Detect which cell encompasses the target text, then output its [x, y] center coordinate. 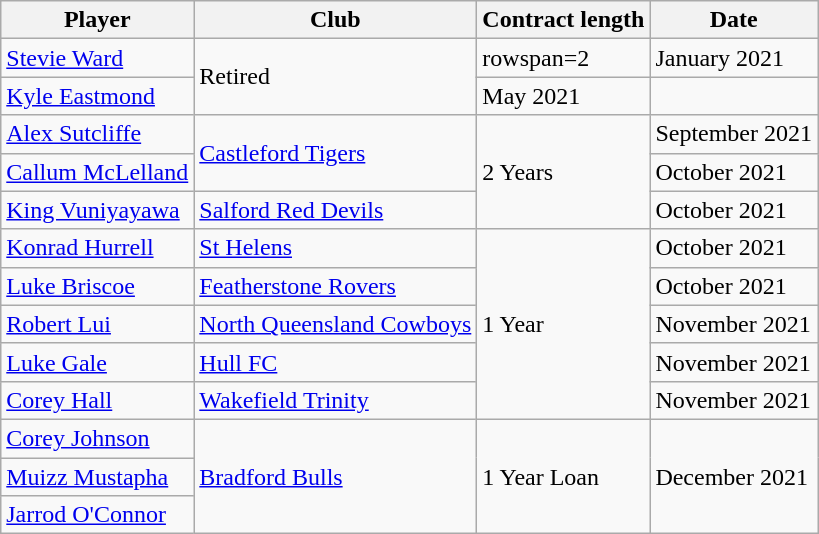
Salford Red Devils [336, 210]
Featherstone Rovers [336, 286]
Corey Hall [98, 400]
Stevie Ward [98, 58]
December 2021 [734, 476]
St Helens [336, 248]
January 2021 [734, 58]
Date [734, 20]
May 2021 [564, 96]
Player [98, 20]
Alex Sutcliffe [98, 134]
Muizz Mustapha [98, 477]
Luke Briscoe [98, 286]
Wakefield Trinity [336, 400]
Robert Lui [98, 324]
rowspan=2 [564, 58]
Jarrod O'Connor [98, 515]
Corey Johnson [98, 438]
Castleford Tigers [336, 153]
Kyle Eastmond [98, 96]
Retired [336, 77]
King Vuniyayawa [98, 210]
Callum McLelland [98, 172]
Bradford Bulls [336, 476]
September 2021 [734, 134]
Hull FC [336, 362]
Contract length [564, 20]
1 Year Loan [564, 476]
Luke Gale [98, 362]
North Queensland Cowboys [336, 324]
Club [336, 20]
Konrad Hurrell [98, 248]
2 Years [564, 172]
1 Year [564, 324]
